Scan for the cell matching the given text and deliver its (X, Y) coordinate at center. 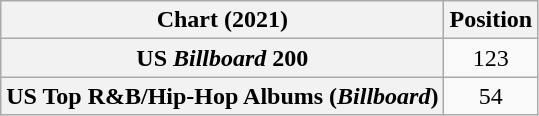
Position (491, 20)
123 (491, 58)
US Top R&B/Hip-Hop Albums (Billboard) (222, 96)
Chart (2021) (222, 20)
54 (491, 96)
US Billboard 200 (222, 58)
